Locate the cell with the specified text and output its (X, Y) center coordinate. 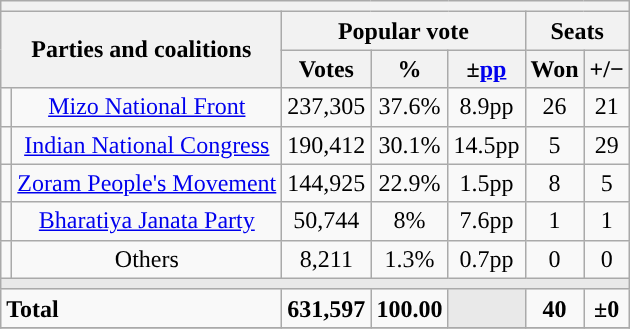
±0 (606, 308)
1.3% (410, 259)
8.9pp (486, 107)
7.6pp (486, 221)
±pp (486, 69)
Mizo National Front (147, 107)
100.00 (410, 308)
Indian National Congress (147, 145)
30.1% (410, 145)
Bharatiya Janata Party (147, 221)
21 (606, 107)
144,925 (326, 183)
50,744 (326, 221)
631,597 (326, 308)
40 (554, 308)
8,211 (326, 259)
% (410, 69)
8% (410, 221)
Zoram People's Movement (147, 183)
Seats (577, 31)
22.9% (410, 183)
8 (554, 183)
190,412 (326, 145)
Others (147, 259)
29 (606, 145)
Votes (326, 69)
Total (142, 308)
1.5pp (486, 183)
26 (554, 107)
+/− (606, 69)
237,305 (326, 107)
14.5pp (486, 145)
Won (554, 69)
37.6% (410, 107)
Popular vote (404, 31)
Parties and coalitions (142, 50)
0.7pp (486, 259)
